Locate the cell with the specified text and output its (x, y) center coordinate. 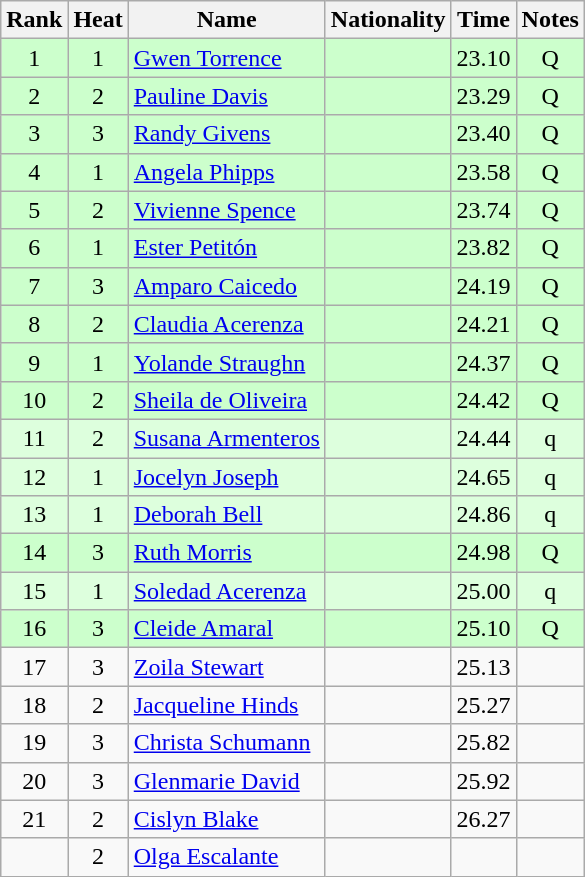
23.10 (484, 58)
24.21 (484, 324)
25.13 (484, 667)
Jocelyn Joseph (226, 477)
17 (34, 667)
25.10 (484, 629)
Olga Escalante (226, 857)
24.65 (484, 477)
Claudia Acerenza (226, 324)
Ruth Morris (226, 553)
25.92 (484, 781)
8 (34, 324)
23.29 (484, 96)
23.40 (484, 134)
Christa Schumann (226, 743)
Name (226, 20)
Nationality (388, 20)
24.42 (484, 400)
25.82 (484, 743)
5 (34, 210)
24.86 (484, 515)
Yolande Straughn (226, 362)
12 (34, 477)
24.98 (484, 553)
13 (34, 515)
Pauline Davis (226, 96)
25.00 (484, 591)
Deborah Bell (226, 515)
Notes (550, 20)
9 (34, 362)
23.82 (484, 248)
Cleide Amaral (226, 629)
24.19 (484, 286)
4 (34, 172)
25.27 (484, 705)
24.37 (484, 362)
Cislyn Blake (226, 819)
26.27 (484, 819)
Glenmarie David (226, 781)
Susana Armenteros (226, 438)
21 (34, 819)
Ester Petitón (226, 248)
Jacqueline Hinds (226, 705)
Angela Phipps (226, 172)
6 (34, 248)
18 (34, 705)
Time (484, 20)
Heat (98, 20)
14 (34, 553)
11 (34, 438)
10 (34, 400)
24.44 (484, 438)
7 (34, 286)
20 (34, 781)
Amparo Caicedo (226, 286)
Soledad Acerenza (226, 591)
Sheila de Oliveira (226, 400)
16 (34, 629)
23.74 (484, 210)
Rank (34, 20)
19 (34, 743)
Zoila Stewart (226, 667)
Gwen Torrence (226, 58)
15 (34, 591)
23.58 (484, 172)
Randy Givens (226, 134)
Vivienne Spence (226, 210)
